Search for the cell housing the specified text and yield its [x, y] center coordinate. 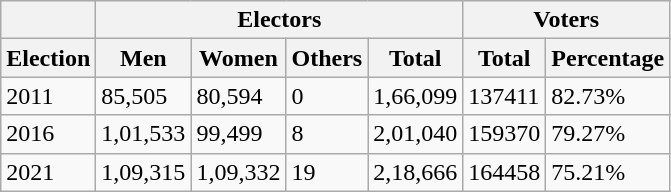
2011 [48, 96]
1,09,332 [238, 172]
Men [144, 58]
2016 [48, 134]
164458 [504, 172]
85,505 [144, 96]
159370 [504, 134]
1,09,315 [144, 172]
137411 [504, 96]
8 [327, 134]
2,01,040 [416, 134]
99,499 [238, 134]
2021 [48, 172]
0 [327, 96]
79.27% [608, 134]
1,66,099 [416, 96]
1,01,533 [144, 134]
19 [327, 172]
2,18,666 [416, 172]
Voters [566, 20]
Electors [280, 20]
Women [238, 58]
Others [327, 58]
80,594 [238, 96]
82.73% [608, 96]
Percentage [608, 58]
75.21% [608, 172]
Election [48, 58]
